For the text-containing cell, return its midpoint in (X, Y) coordinate format. 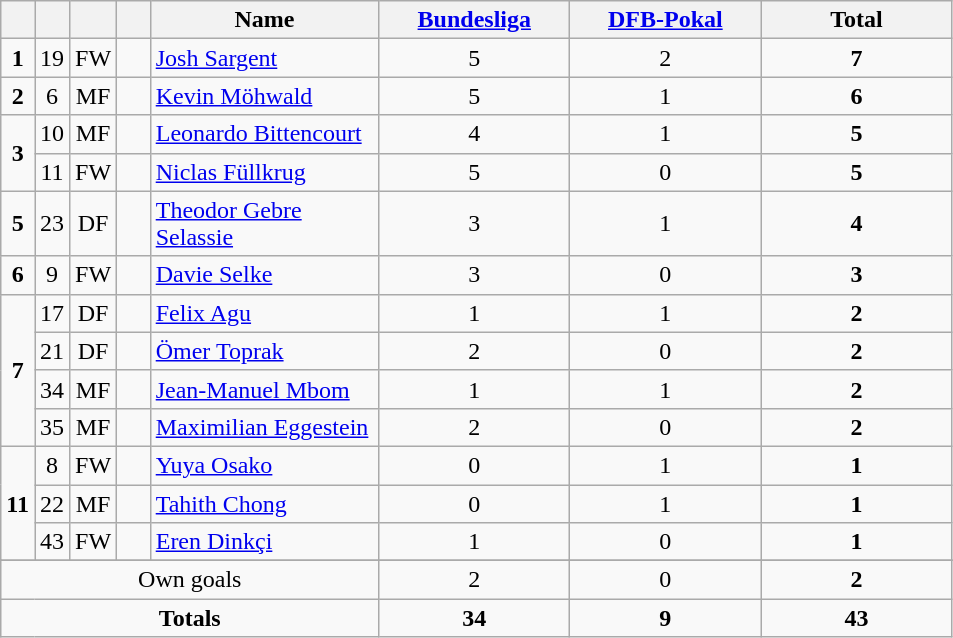
Kevin Möhwald (264, 96)
Maximilian Eggestein (264, 427)
Bundesliga (474, 20)
DFB-Pokal (666, 20)
Total (856, 20)
Yuya Osako (264, 465)
Name (264, 20)
23 (52, 224)
Josh Sargent (264, 58)
19 (52, 58)
21 (52, 351)
17 (52, 313)
Jean-Manuel Mbom (264, 389)
22 (52, 503)
Ömer Toprak (264, 351)
Eren Dinkçi (264, 542)
Totals (190, 618)
Own goals (190, 580)
Davie Selke (264, 275)
35 (52, 427)
Niclas Füllkrug (264, 172)
10 (52, 134)
Theodor Gebre Selassie (264, 224)
Felix Agu (264, 313)
Leonardo Bittencourt (264, 134)
8 (52, 465)
Tahith Chong (264, 503)
